Pinpoint the cell where the given text exists, returning its [X, Y] midpoint coordinate. 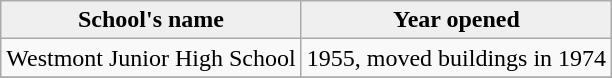
Westmont Junior High School [151, 58]
Year opened [456, 20]
1955, moved buildings in 1974 [456, 58]
School's name [151, 20]
